Capture the cell that displays the provided text and extract its (x, y) central coordinate. 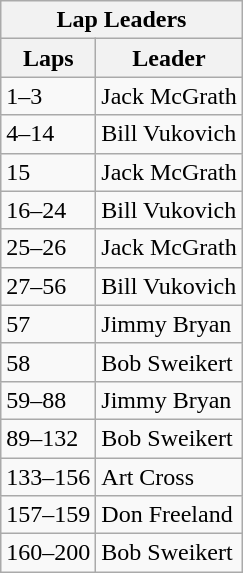
Art Cross (169, 477)
59–88 (48, 400)
57 (48, 324)
58 (48, 362)
25–26 (48, 248)
157–159 (48, 515)
1–3 (48, 96)
160–200 (48, 553)
27–56 (48, 286)
15 (48, 172)
89–132 (48, 438)
Leader (169, 58)
Don Freeland (169, 515)
4–14 (48, 134)
Lap Leaders (122, 20)
133–156 (48, 477)
Laps (48, 58)
16–24 (48, 210)
